Identify which cell holds the provided text, then report its [x, y] central coordinate. 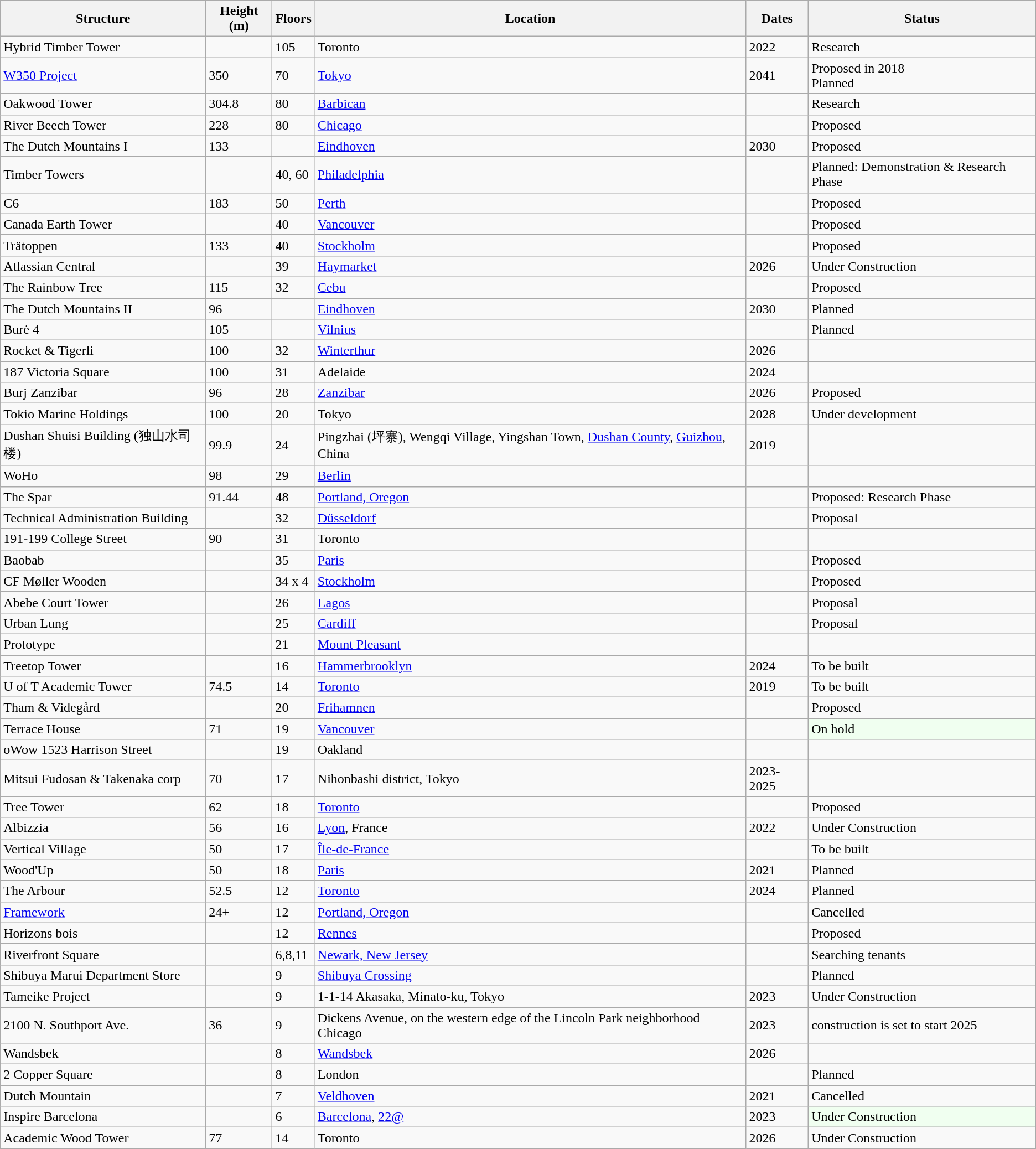
Vilnius [530, 330]
The Rainbow Tree [103, 287]
Timber Towers [103, 175]
Hammerbrooklyn [530, 666]
28 [293, 393]
Cebu [530, 287]
Newark, New Jersey [530, 954]
Under development [922, 414]
6,8,11 [293, 954]
Urban Lung [103, 623]
Riverfront Square [103, 954]
The Dutch Mountains II [103, 308]
Dutch Mountain [103, 1096]
The Spar [103, 497]
Shibuya Crossing [530, 975]
Oakwood Tower [103, 104]
The Arbour [103, 891]
Cardiff [530, 623]
52.5 [239, 891]
Shibuya Marui Department Store [103, 975]
Philadelphia [530, 175]
Lagos [530, 602]
34 x 4 [293, 581]
Dushan Shuisi Building (独山水司楼) [103, 445]
On hold [922, 729]
Floors [293, 19]
Terrace House [103, 729]
Berlin [530, 476]
Atlassian Central [103, 266]
Rocket & Tigerli [103, 351]
Vertical Village [103, 849]
35 [293, 560]
Horizons bois [103, 933]
90 [239, 539]
98 [239, 476]
74.5 [239, 687]
24+ [239, 912]
56 [239, 828]
Barbican [530, 104]
Searching tenants [922, 954]
Mitsui Fudosan & Takenaka corp [103, 778]
Hybrid Timber Tower [103, 47]
oWow 1523 Harrison Street [103, 750]
Tham & Videgård [103, 708]
36 [239, 1025]
25 [293, 623]
Treetop Tower [103, 666]
Chicago [530, 125]
77 [239, 1138]
2041 [777, 75]
24 [293, 445]
Pingzhai (坪寨), Wengqi Village, Yingshan Town, Dushan County, Guizhou, China [530, 445]
187 Victoria Square [103, 372]
Location [530, 19]
construction is set to start 2025 [922, 1025]
183 [239, 203]
350 [239, 75]
29 [293, 476]
Albizzia [103, 828]
Baobab [103, 560]
71 [239, 729]
Height (m) [239, 19]
Rennes [530, 933]
1-1-14 Akasaka, Minato-ku, Tokyo [530, 996]
Prototype [103, 644]
91.44 [239, 497]
48 [293, 497]
Zanzibar [530, 393]
2028 [777, 414]
2 Copper Square [103, 1075]
Île-de-France [530, 849]
Frihamnen [530, 708]
The Dutch Mountains I [103, 146]
304.8 [239, 104]
26 [293, 602]
115 [239, 287]
U of T Academic Tower [103, 687]
Dickens Avenue, on the western edge of the Lincoln Park neighborhood Chicago [530, 1025]
62 [239, 807]
Structure [103, 19]
Nihonbashi district, Tokyo [530, 778]
Tameike Project [103, 996]
London [530, 1075]
Technical Administration Building [103, 518]
191-199 College Street [103, 539]
Perth [530, 203]
99.9 [239, 445]
WoHo [103, 476]
Framework [103, 912]
Barcelona, 22@ [530, 1117]
21 [293, 644]
Status [922, 19]
39 [293, 266]
Tree Tower [103, 807]
Academic Wood Tower [103, 1138]
2023-2025 [777, 778]
Planned: Demonstration & Research Phase [922, 175]
Proposed: Research Phase [922, 497]
Tokio Marine Holdings [103, 414]
7 [293, 1096]
Lyon, France [530, 828]
Trätoppen [103, 245]
W350 Project [103, 75]
Proposed in 2018Planned [922, 75]
40, 60 [293, 175]
Burj Zanzibar [103, 393]
Düsseldorf [530, 518]
2100 N. Southport Ave. [103, 1025]
Adelaide [530, 372]
Veldhoven [530, 1096]
6 [293, 1117]
C6 [103, 203]
Mount Pleasant [530, 644]
228 [239, 125]
Canada Earth Tower [103, 224]
Dates [777, 19]
Oakland [530, 750]
Winterthur [530, 351]
CF Møller Wooden [103, 581]
Burė 4 [103, 330]
Haymarket [530, 266]
Inspire Barcelona [103, 1117]
River Beech Tower [103, 125]
Abebe Court Tower [103, 602]
Wood'Up [103, 870]
